Search for the cell housing the specified text and yield its (x, y) center coordinate. 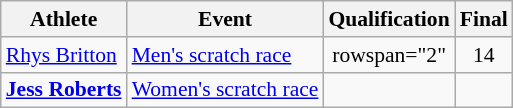
14 (484, 55)
Men's scratch race (226, 55)
rowspan="2" (388, 55)
Final (484, 19)
Rhys Britton (64, 55)
Women's scratch race (226, 90)
Jess Roberts (64, 90)
Qualification (388, 19)
Event (226, 19)
Athlete (64, 19)
